Scan for the cell matching the given text and deliver its [x, y] coordinate at center. 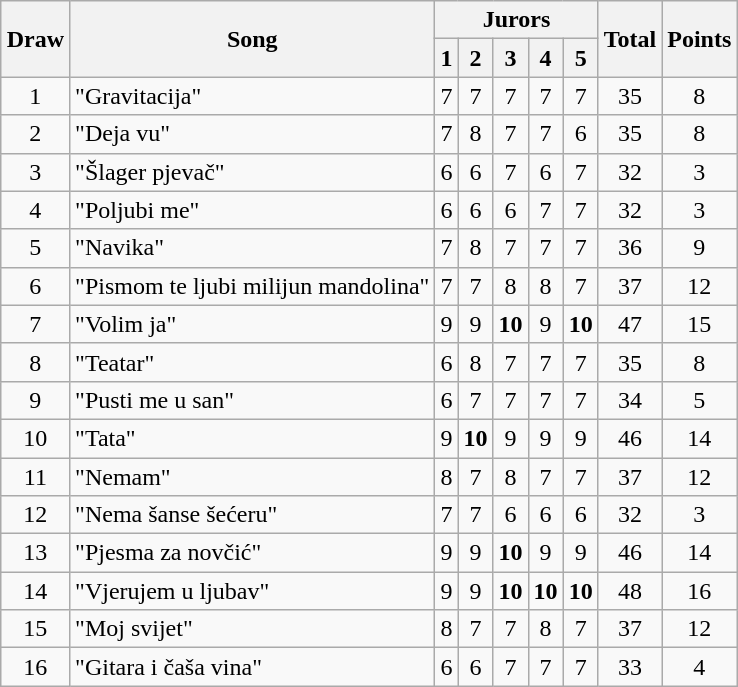
34 [630, 400]
Total [630, 39]
13 [35, 553]
11 [35, 477]
"Navika" [252, 248]
"Gitara i čaša vina" [252, 667]
36 [630, 248]
33 [630, 667]
Jurors [516, 20]
48 [630, 591]
"Gravitacija" [252, 96]
Song [252, 39]
"Šlager pjevač" [252, 172]
"Poljubi me" [252, 210]
47 [630, 324]
"Deja vu" [252, 134]
"Teatar" [252, 362]
Points [700, 39]
"Tata" [252, 438]
"Pismom te ljubi milijun mandolina" [252, 286]
"Volim ja" [252, 324]
"Vjerujem u ljubav" [252, 591]
Draw [35, 39]
"Pjesma za novčić" [252, 553]
"Pusti me u san" [252, 400]
"Moj svijet" [252, 629]
"Nema šanse šećeru" [252, 515]
"Nemam" [252, 477]
